Detect which cell encompasses the target text, then output its (X, Y) center coordinate. 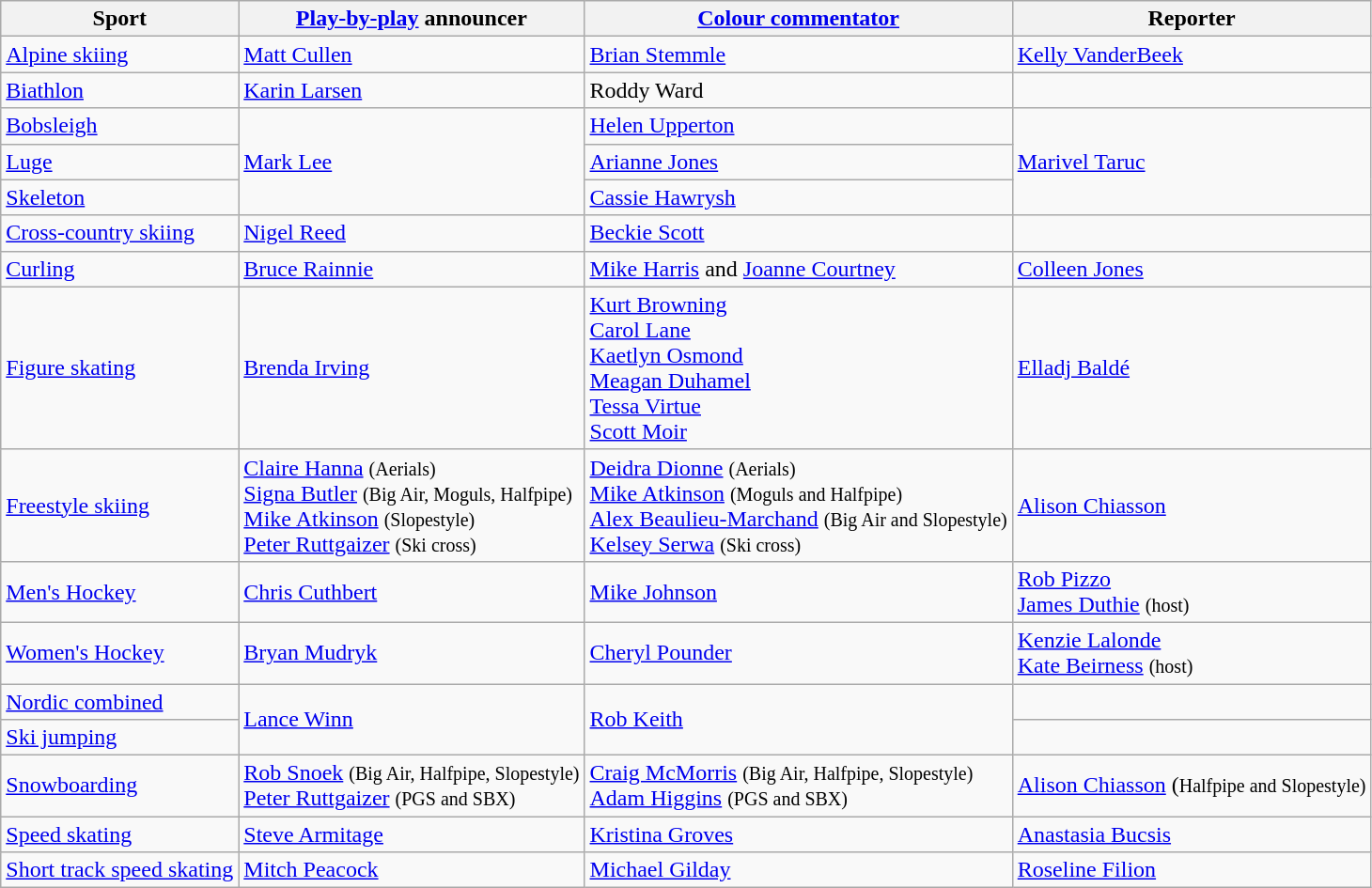
Kristina Groves (799, 834)
Short track speed skating (120, 870)
Reporter (1192, 19)
Bobsleigh (120, 126)
Deidra Dionne (Aerials)Mike Atkinson (Moguls and Halfpipe)Alex Beaulieu-Marchand (Big Air and Slopestyle)Kelsey Serwa (Ski cross) (799, 506)
Men's Hockey (120, 592)
Karin Larsen (412, 90)
Snowboarding (120, 786)
Nigel Reed (412, 233)
Cheryl Pounder (799, 652)
Alison Chiasson (1192, 506)
Curling (120, 269)
Speed skating (120, 834)
Arianne Jones (799, 162)
Cross-country skiing (120, 233)
Claire Hanna (Aerials)Signa Butler (Big Air, Moguls, Halfpipe)Mike Atkinson (Slopestyle)Peter Ruttgaizer (Ski cross) (412, 506)
Women's Hockey (120, 652)
Freestyle skiing (120, 506)
Michael Gilday (799, 870)
Lance Winn (412, 720)
Craig McMorris (Big Air, Halfpipe, Slopestyle)Adam Higgins (PGS and SBX) (799, 786)
Bruce Rainnie (412, 269)
Steve Armitage (412, 834)
Play-by-play announcer (412, 19)
Alison Chiasson (Halfpipe and Slopestyle) (1192, 786)
Roddy Ward (799, 90)
Kelly VanderBeek (1192, 55)
Bryan Mudryk (412, 652)
Rob Keith (799, 720)
Luge (120, 162)
Mark Lee (412, 162)
Biathlon (120, 90)
Figure skating (120, 368)
Beckie Scott (799, 233)
Anastasia Bucsis (1192, 834)
Kenzie LalondeKate Beirness (host) (1192, 652)
Colour commentator (799, 19)
Chris Cuthbert (412, 592)
Kurt BrowningCarol LaneKaetlyn OsmondMeagan DuhamelTessa VirtueScott Moir (799, 368)
Sport (120, 19)
Helen Upperton (799, 126)
Mike Harris and Joanne Courtney (799, 269)
Rob PizzoJames Duthie (host) (1192, 592)
Mitch Peacock (412, 870)
Rob Snoek (Big Air, Halfpipe, Slopestyle)Peter Ruttgaizer (PGS and SBX) (412, 786)
Nordic combined (120, 702)
Marivel Taruc (1192, 162)
Cassie Hawrysh (799, 197)
Brian Stemmle (799, 55)
Ski jumping (120, 738)
Alpine skiing (120, 55)
Mike Johnson (799, 592)
Colleen Jones (1192, 269)
Skeleton (120, 197)
Matt Cullen (412, 55)
Elladj Baldé (1192, 368)
Brenda Irving (412, 368)
Roseline Filion (1192, 870)
